Pinpoint the cell where the given text exists, returning its [X, Y] midpoint coordinate. 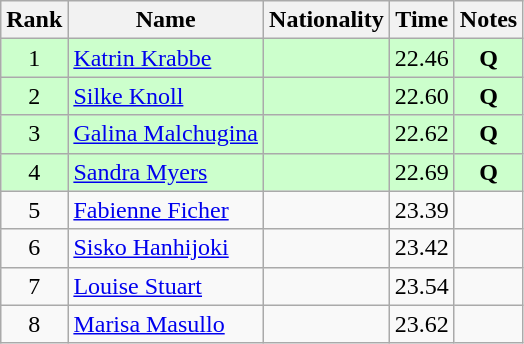
Galina Malchugina [166, 134]
22.62 [422, 134]
Marisa Masullo [166, 324]
22.60 [422, 96]
2 [34, 96]
5 [34, 210]
1 [34, 58]
23.39 [422, 210]
3 [34, 134]
23.54 [422, 286]
23.62 [422, 324]
Name [166, 20]
4 [34, 172]
Silke Knoll [166, 96]
22.46 [422, 58]
Nationality [327, 20]
8 [34, 324]
22.69 [422, 172]
Louise Stuart [166, 286]
Notes [488, 20]
Sisko Hanhijoki [166, 248]
Sandra Myers [166, 172]
6 [34, 248]
Fabienne Ficher [166, 210]
7 [34, 286]
Rank [34, 20]
Katrin Krabbe [166, 58]
Time [422, 20]
23.42 [422, 248]
